Capture the cell that displays the provided text and extract its [X, Y] central coordinate. 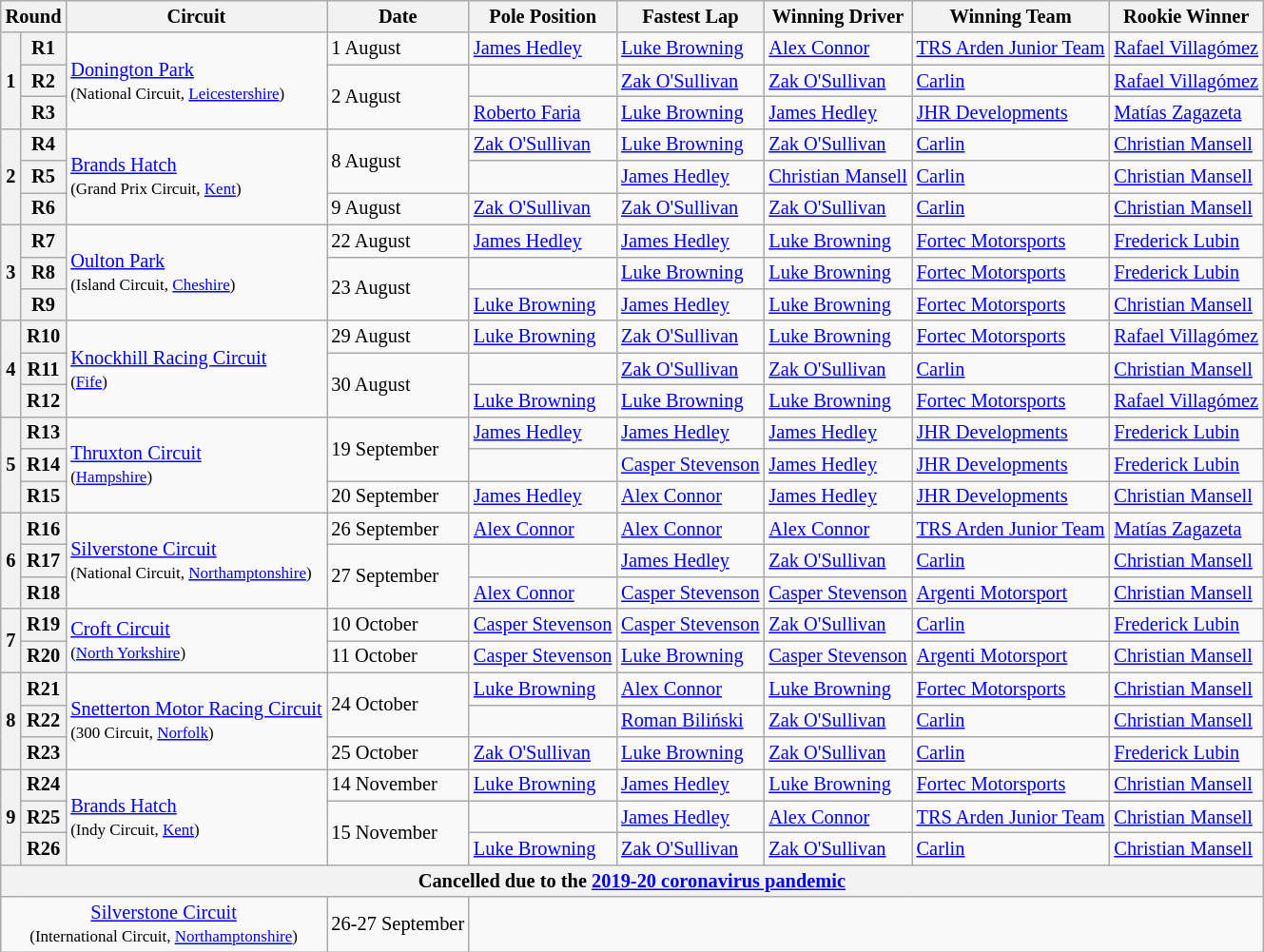
10 October [399, 625]
Brands Hatch(Indy Circuit, Kent) [196, 816]
Snetterton Motor Racing Circuit(300 Circuit, Norfolk) [196, 721]
Donington Park(National Circuit, Leicestershire) [196, 80]
Round [34, 16]
R7 [44, 241]
11 October [399, 656]
R14 [44, 465]
2 August [399, 97]
27 September [399, 576]
Fastest Lap [690, 16]
R2 [44, 81]
Roman Biliński [690, 721]
R3 [44, 112]
R23 [44, 752]
R12 [44, 400]
R24 [44, 785]
Rookie Winner [1186, 16]
R4 [44, 145]
R25 [44, 817]
15 November [399, 833]
1 [11, 80]
R15 [44, 496]
1 August [399, 49]
Winning Driver [837, 16]
22 August [399, 241]
Oulton Park(Island Circuit, Cheshire) [196, 272]
Croft Circuit(North Yorkshire) [196, 641]
R20 [44, 656]
Pole Position [542, 16]
R26 [44, 848]
Silverstone Circuit(International Circuit, Northamptonshire) [164, 924]
7 [11, 641]
R10 [44, 337]
R6 [44, 208]
26 September [399, 529]
2 [11, 177]
R8 [44, 273]
9 [11, 816]
26-27 September [399, 924]
24 October [399, 704]
R5 [44, 177]
4 [11, 369]
R11 [44, 369]
29 August [399, 337]
19 September [399, 449]
Silverstone Circuit(National Circuit, Northamptonshire) [196, 561]
14 November [399, 785]
Circuit [196, 16]
Thruxton Circuit(Hampshire) [196, 464]
Date [399, 16]
5 [11, 464]
6 [11, 561]
R21 [44, 689]
R9 [44, 304]
20 September [399, 496]
Brands Hatch(Grand Prix Circuit, Kent) [196, 177]
23 August [399, 289]
R17 [44, 560]
R22 [44, 721]
R1 [44, 49]
8 August [399, 160]
Winning Team [1011, 16]
R16 [44, 529]
Roberto Faria [542, 112]
R13 [44, 433]
8 [11, 721]
R18 [44, 593]
3 [11, 272]
9 August [399, 208]
25 October [399, 752]
R19 [44, 625]
30 August [399, 384]
Knockhill Racing Circuit(Fife) [196, 369]
Cancelled due to the 2019-20 coronavirus pandemic [632, 881]
